Output the [x, y] coordinate of the center of the cell containing the given text.  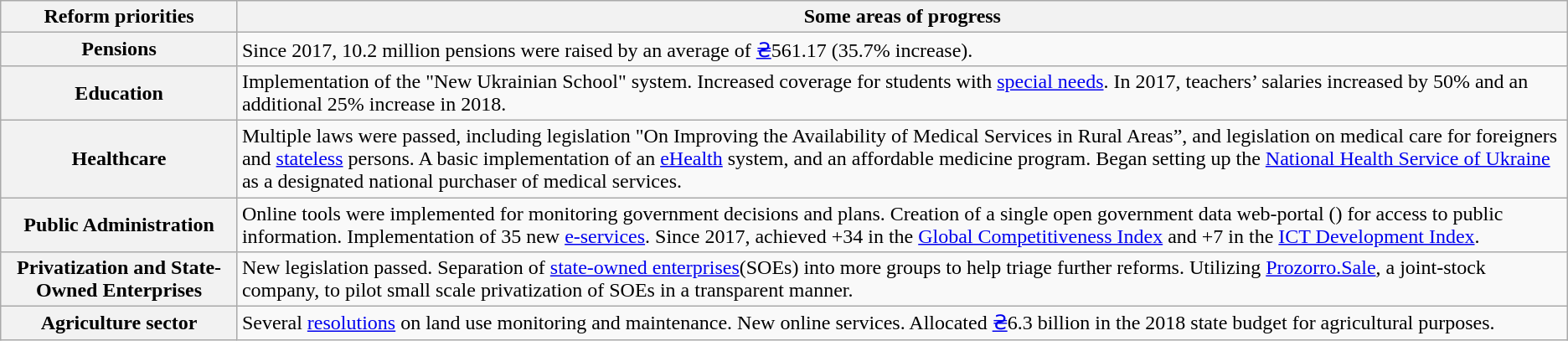
Some areas of progress [902, 17]
Agriculture sector [119, 323]
Since 2017, 10.2 million pensions were raised by an average of ₴561.17 (35.7% increase). [902, 49]
Healthcare [119, 158]
Public Administration [119, 225]
Education [119, 92]
Reform priorities [119, 17]
Privatization and State-Owned Enterprises [119, 280]
Pensions [119, 49]
